Provide the [x, y] coordinate of the cell's center where the given text is located.  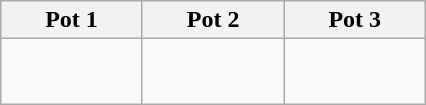
Pot 1 [72, 20]
Pot 2 [213, 20]
Pot 3 [355, 20]
